Output the [x, y] coordinate of the center of the cell containing the given text.  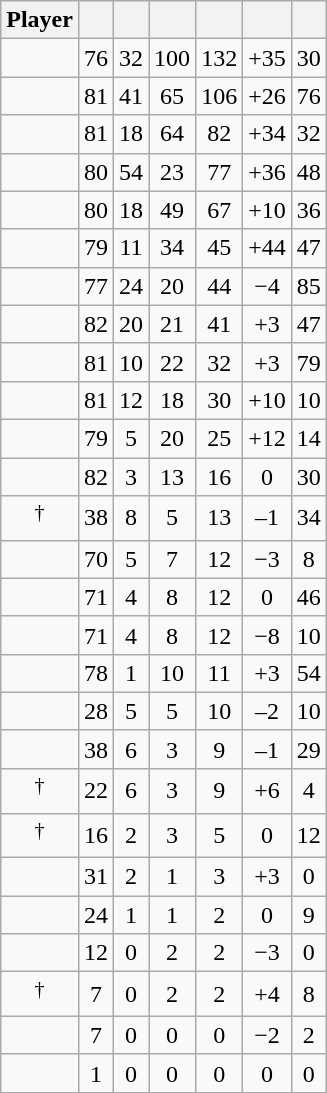
132 [220, 58]
+6 [268, 790]
–2 [268, 711]
49 [172, 210]
23 [172, 172]
64 [172, 134]
+34 [268, 134]
Player [40, 20]
85 [308, 286]
21 [172, 324]
67 [220, 210]
48 [308, 172]
+4 [268, 994]
+36 [268, 172]
70 [96, 559]
+44 [268, 248]
106 [220, 96]
45 [220, 248]
29 [308, 749]
+35 [268, 58]
−8 [268, 635]
100 [172, 58]
25 [220, 438]
+12 [268, 438]
−4 [268, 286]
+26 [268, 96]
−2 [268, 1035]
46 [308, 597]
36 [308, 210]
14 [308, 438]
44 [220, 286]
78 [96, 673]
31 [96, 877]
28 [96, 711]
65 [172, 96]
